From the cell containing the given text, extract its center point as [X, Y] coordinate. 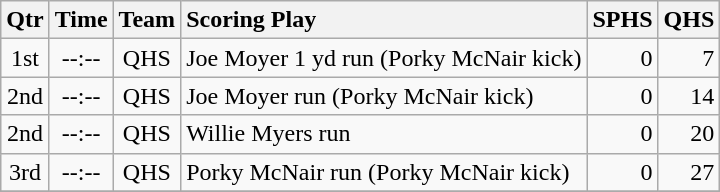
3rd [25, 172]
Time [81, 20]
Willie Myers run [384, 134]
Joe Moyer run (Porky McNair kick) [384, 96]
27 [689, 172]
Scoring Play [384, 20]
Qtr [25, 20]
1st [25, 58]
14 [689, 96]
Team [147, 20]
Porky McNair run (Porky McNair kick) [384, 172]
SPHS [622, 20]
20 [689, 134]
Joe Moyer 1 yd run (Porky McNair kick) [384, 58]
7 [689, 58]
